Detect which cell encompasses the target text, then output its (x, y) center coordinate. 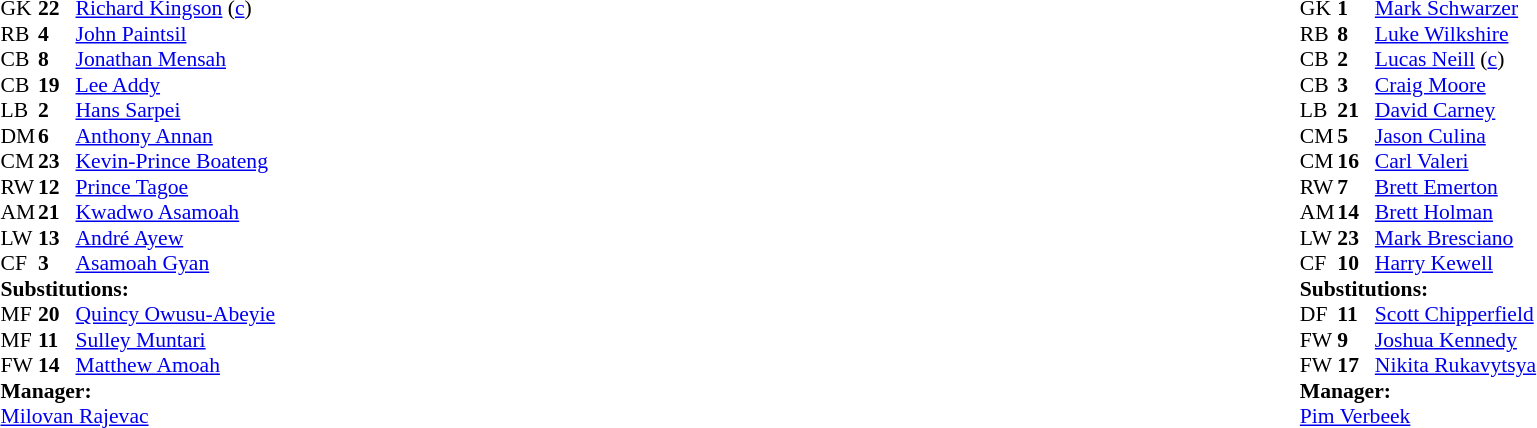
Brett Emerton (1456, 187)
DF (1319, 315)
6 (57, 136)
Kevin-Prince Boateng (176, 161)
Anthony Annan (176, 136)
Lee Addy (176, 85)
9 (1356, 340)
DM (19, 136)
12 (57, 187)
10 (1356, 263)
5 (1356, 136)
André Ayew (176, 238)
Hans Sarpei (176, 111)
Asamoah Gyan (176, 263)
Harry Kewell (1456, 263)
Carl Valeri (1456, 161)
Craig Moore (1456, 85)
13 (57, 238)
Sulley Muntari (176, 340)
Luke Wilkshire (1456, 34)
19 (57, 85)
David Carney (1456, 111)
Mark Bresciano (1456, 238)
Lucas Neill (c) (1456, 59)
4 (57, 34)
Joshua Kennedy (1456, 340)
Brett Holman (1456, 213)
Nikita Rukavytsya (1456, 365)
7 (1356, 187)
20 (57, 315)
Scott Chipperfield (1456, 315)
Jason Culina (1456, 136)
Prince Tagoe (176, 187)
16 (1356, 161)
Kwadwo Asamoah (176, 213)
John Paintsil (176, 34)
17 (1356, 365)
Quincy Owusu-Abeyie (176, 315)
Jonathan Mensah (176, 59)
Matthew Amoah (176, 365)
